Return the (X, Y) coordinate for the center point of the cell that contains the specified text.  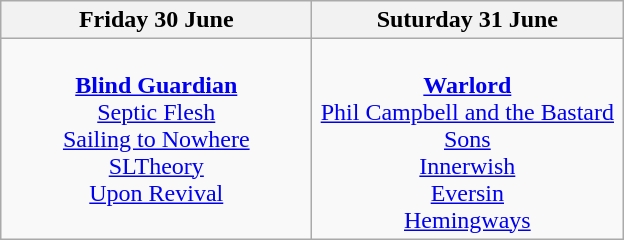
Blind Guardian Septic Flesh Sailing to Nowhere SLTheory Upon Revival (156, 139)
Warlord Phil Campbell and the Bastard Sons Innerwish Eversin Hemingways (468, 139)
Suturday 31 June (468, 20)
Friday 30 June (156, 20)
